Pinpoint the cell where the given text exists, returning its [X, Y] midpoint coordinate. 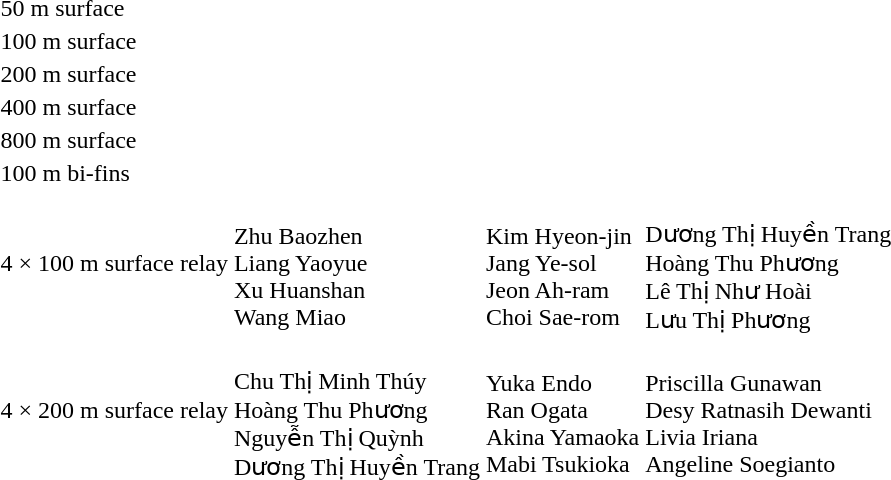
Kim Hyeon-jinJang Ye-solJeon Ah-ramChoi Sae-rom [562, 263]
Zhu BaozhenLiang YaoyueXu HuanshanWang Miao [356, 263]
